Extract the (X, Y) coordinate from the center of the cell holding the provided text.  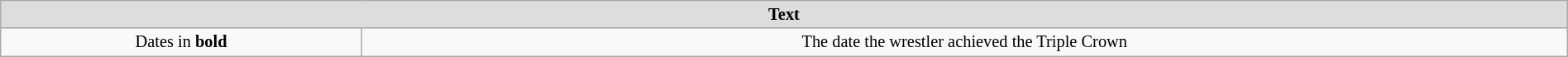
Text (784, 14)
The date the wrestler achieved the Triple Crown (964, 42)
Dates in bold (181, 42)
